For the text-containing cell, return its midpoint in (x, y) coordinate format. 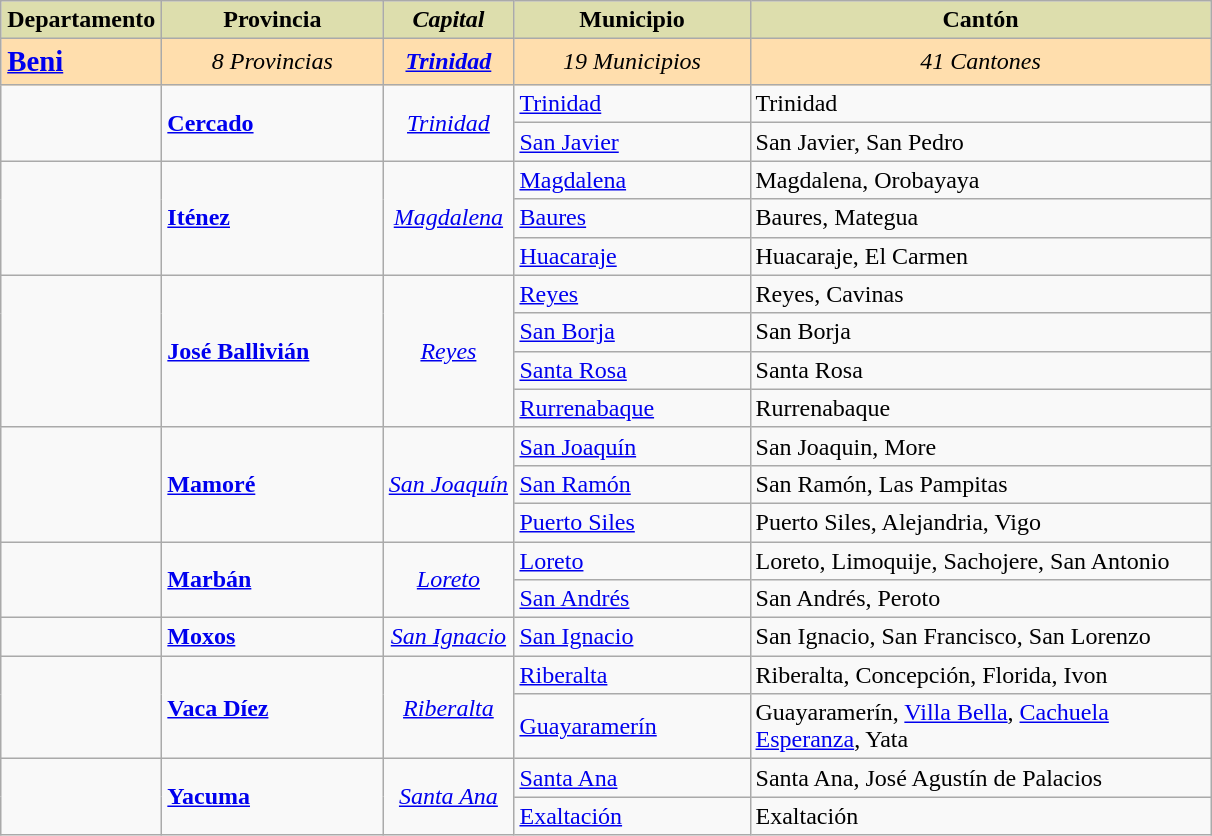
Moxos (272, 637)
San Andrés (632, 599)
Santa Ana, José Agustín de Palacios (980, 778)
Magdalena, Orobayaya (980, 180)
Guayaramerín (632, 726)
Puerto Siles, Alejandria, Vigo (980, 522)
San Javier, San Pedro (980, 142)
Guayaramerín, Villa Bella, Cachuela Esperanza, Yata (980, 726)
Reyes, Cavinas (980, 294)
Marbán (272, 580)
Vaca Díez (272, 708)
Riberalta, Concepción, Florida, Ivon (980, 675)
8 Provincias (272, 62)
Cantón (980, 20)
Loreto, Limoquije, Sachojere, San Antonio (980, 561)
Beni (82, 62)
Provincia (272, 20)
José Ballivián (272, 351)
Mamoré (272, 484)
San Andrés, Peroto (980, 599)
San Ramón (632, 484)
San Joaquin, More (980, 446)
Yacuma (272, 797)
San Javier (632, 142)
San Ignacio, San Francisco, San Lorenzo (980, 637)
Departamento (82, 20)
19 Municipios (632, 62)
41 Cantones (980, 62)
San Ramón, Las Pampitas (980, 484)
Huacaraje, El Carmen (980, 256)
Iténez (272, 218)
Cercado (272, 123)
Municipio (632, 20)
Capital (448, 20)
Huacaraje (632, 256)
Puerto Siles (632, 522)
Baures (632, 218)
Baures, Mategua (980, 218)
